Pinpoint the cell where the given text exists, returning its [X, Y] midpoint coordinate. 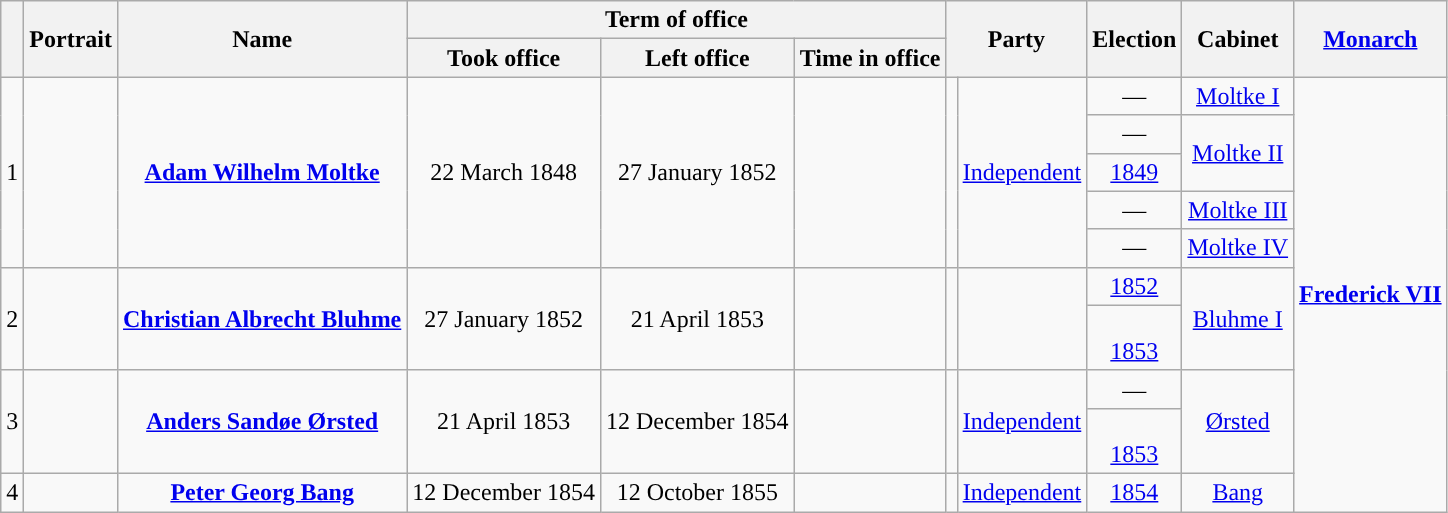
Bang [1238, 492]
Name [262, 39]
Christian Albrecht Bluhme [262, 318]
2 [12, 318]
Took office [504, 58]
Adam Wilhelm Moltke [262, 172]
22 March 1848 [504, 172]
3 [12, 422]
Moltke II [1238, 153]
Ørsted [1238, 422]
Anders Sandøe Ørsted [262, 422]
1852 [1134, 286]
Moltke IV [1238, 248]
4 [12, 492]
Portrait [71, 39]
Monarch [1370, 39]
Cabinet [1238, 39]
Bluhme I [1238, 318]
12 October 1855 [697, 492]
Election [1134, 39]
Party [1016, 39]
Time in office [870, 58]
1854 [1134, 492]
Peter Georg Bang [262, 492]
Moltke I [1238, 96]
Frederick VII [1370, 294]
1849 [1134, 172]
Left office [697, 58]
Moltke III [1238, 210]
1 [12, 172]
Term of office [676, 20]
